Return [X, Y] of the center of cell containing provided text 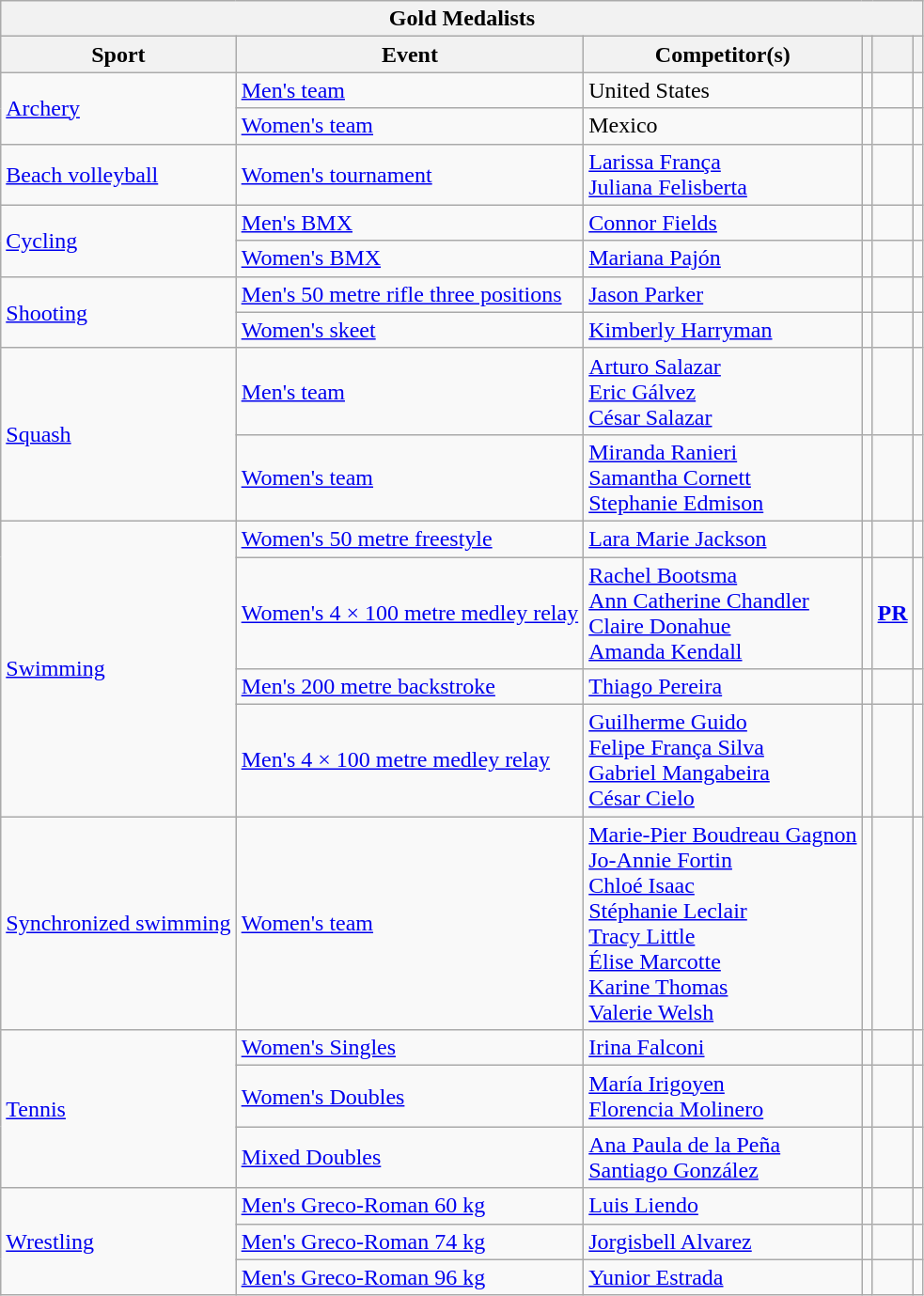
Women's skeet [410, 330]
Kimberly Harryman [723, 330]
Yunior Estrada [723, 1277]
Rachel BootsmaAnn Catherine ChandlerClaire DonahueAmanda Kendall [723, 613]
Irina Falconi [723, 1048]
Beach volleyball [118, 175]
Jason Parker [723, 294]
Women's Singles [410, 1048]
Ana Paula de la Peña Santiago González [723, 1158]
Men's 50 metre rifle three positions [410, 294]
Men's Greco-Roman 74 kg [410, 1241]
Thiago Pereira [723, 687]
Mexico [723, 126]
Women's tournament [410, 175]
Luis Liendo [723, 1206]
Women's Doubles [410, 1096]
Shooting [118, 312]
Gold Medalists [462, 19]
Men's 4 × 100 metre medley relay [410, 761]
María IrigoyenFlorencia Molinero [723, 1096]
Men's 200 metre backstroke [410, 687]
Event [410, 55]
Jorgisbell Alvarez [723, 1241]
Sport [118, 55]
Arturo SalazarEric GálvezCésar Salazar [723, 391]
Women's 4 × 100 metre medley relay [410, 613]
Connor Fields [723, 223]
Marie-Pier Boudreau GagnonJo-Annie FortinChloé IsaacStéphanie LeclairTracy LittleÉlise MarcotteKarine ThomasValerie Welsh [723, 923]
Cycling [118, 241]
Men's Greco-Roman 60 kg [410, 1206]
Men's BMX [410, 223]
PR [893, 613]
Synchronized swimming [118, 923]
Archery [118, 108]
United States [723, 90]
Men's Greco-Roman 96 kg [410, 1277]
Guilherme GuidoFelipe França SilvaGabriel MangabeiraCésar Cielo [723, 761]
Lara Marie Jackson [723, 539]
Tennis [118, 1109]
Competitor(s) [723, 55]
Squash [118, 434]
Mariana Pajón [723, 258]
Women's 50 metre freestyle [410, 539]
Larissa França Juliana Felisberta [723, 175]
Miranda RanieriSamantha CornettStephanie Edmison [723, 477]
Women's BMX [410, 258]
Mixed Doubles [410, 1158]
Swimming [118, 668]
Wrestling [118, 1241]
